Extract the [X, Y] coordinate from the center of the cell holding the provided text.  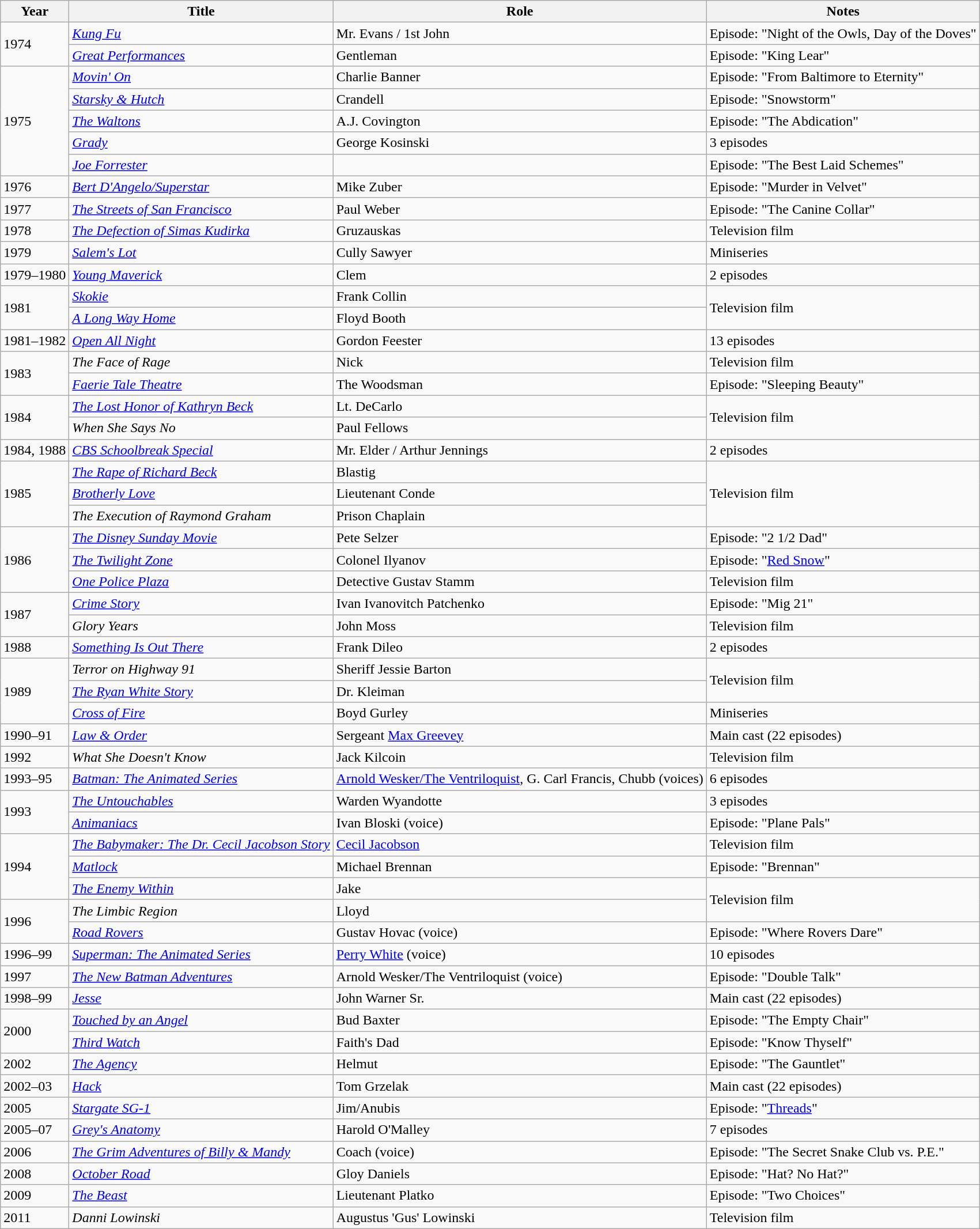
Episode: "Know Thyself" [843, 1042]
1993 [35, 812]
The Face of Rage [201, 362]
1996–99 [35, 954]
Lloyd [520, 910]
Nick [520, 362]
Great Performances [201, 55]
The Babymaker: The Dr. Cecil Jacobson Story [201, 845]
13 episodes [843, 341]
Kung Fu [201, 33]
Episode: "Murder in Velvet" [843, 187]
Touched by an Angel [201, 1020]
Cross of Fire [201, 713]
Starsky & Hutch [201, 99]
Gloy Daniels [520, 1174]
The Defection of Simas Kudirka [201, 230]
The Twilight Zone [201, 559]
Law & Order [201, 735]
Dr. Kleiman [520, 691]
Episode: "The Gauntlet" [843, 1064]
Cully Sawyer [520, 252]
1993–95 [35, 779]
Jesse [201, 999]
2006 [35, 1152]
1979–1980 [35, 275]
Episode: "Red Snow" [843, 559]
Charlie Banner [520, 77]
Joe Forrester [201, 165]
The Agency [201, 1064]
1975 [35, 121]
Crime Story [201, 603]
Frank Collin [520, 297]
The New Batman Adventures [201, 977]
Episode: "The Best Laid Schemes" [843, 165]
Prison Chaplain [520, 516]
Danni Lowinski [201, 1217]
Open All Night [201, 341]
1981–1982 [35, 341]
Episode: "Sleeping Beauty" [843, 384]
1989 [35, 691]
Episode: "Where Rovers Dare" [843, 932]
Mr. Evans / 1st John [520, 33]
Episode: "Brennan" [843, 867]
The Lost Honor of Kathryn Beck [201, 406]
The Enemy Within [201, 888]
1984, 1988 [35, 450]
The Waltons [201, 121]
Skokie [201, 297]
Jake [520, 888]
Sergeant Max Greevey [520, 735]
7 episodes [843, 1130]
Floyd Booth [520, 319]
The Streets of San Francisco [201, 209]
Terror on Highway 91 [201, 670]
1984 [35, 417]
6 episodes [843, 779]
Episode: "Snowstorm" [843, 99]
1997 [35, 977]
Third Watch [201, 1042]
Coach (voice) [520, 1152]
Episode: "Hat? No Hat?" [843, 1174]
Bud Baxter [520, 1020]
2002–03 [35, 1086]
Blastig [520, 472]
2008 [35, 1174]
1977 [35, 209]
2005–07 [35, 1130]
Faith's Dad [520, 1042]
Episode: "Threads" [843, 1108]
Ivan Ivanovitch Patchenko [520, 603]
The Limbic Region [201, 910]
Frank Dileo [520, 648]
The Disney Sunday Movie [201, 538]
What She Doesn't Know [201, 757]
Gordon Feester [520, 341]
Lieutenant Conde [520, 494]
Lieutenant Platko [520, 1196]
October Road [201, 1174]
Clem [520, 275]
1996 [35, 921]
Episode: "The Abdication" [843, 121]
Movin' On [201, 77]
Episode: "Night of the Owls, Day of the Doves" [843, 33]
Stargate SG-1 [201, 1108]
1985 [35, 494]
Boyd Gurley [520, 713]
2002 [35, 1064]
Bert D'Angelo/Superstar [201, 187]
1988 [35, 648]
Superman: The Animated Series [201, 954]
Title [201, 12]
Arnold Wesker/The Ventriloquist (voice) [520, 977]
Arnold Wesker/The Ventriloquist, G. Carl Francis, Chubb (voices) [520, 779]
2011 [35, 1217]
Episode: "The Empty Chair" [843, 1020]
Crandell [520, 99]
Hack [201, 1086]
Ivan Bloski (voice) [520, 823]
Tom Grzelak [520, 1086]
Colonel Ilyanov [520, 559]
1976 [35, 187]
Something Is Out There [201, 648]
Detective Gustav Stamm [520, 581]
Notes [843, 12]
Gruzauskas [520, 230]
1979 [35, 252]
Gentleman [520, 55]
Episode: "Mig 21" [843, 603]
Sheriff Jessie Barton [520, 670]
The Untouchables [201, 801]
Jim/Anubis [520, 1108]
Episode: "Two Choices" [843, 1196]
2005 [35, 1108]
A Long Way Home [201, 319]
One Police Plaza [201, 581]
The Execution of Raymond Graham [201, 516]
Perry White (voice) [520, 954]
John Warner Sr. [520, 999]
CBS Schoolbreak Special [201, 450]
1983 [35, 373]
Jack Kilcoin [520, 757]
George Kosinski [520, 143]
Brotherly Love [201, 494]
Episode: "2 1/2 Dad" [843, 538]
The Rape of Richard Beck [201, 472]
Cecil Jacobson [520, 845]
The Beast [201, 1196]
The Grim Adventures of Billy & Mandy [201, 1152]
1998–99 [35, 999]
1974 [35, 44]
Animaniacs [201, 823]
10 episodes [843, 954]
Mr. Elder / Arthur Jennings [520, 450]
1986 [35, 559]
Paul Fellows [520, 428]
Faerie Tale Theatre [201, 384]
1992 [35, 757]
Young Maverick [201, 275]
2000 [35, 1031]
Matlock [201, 867]
Pete Selzer [520, 538]
1990–91 [35, 735]
1978 [35, 230]
Warden Wyandotte [520, 801]
John Moss [520, 625]
1981 [35, 308]
When She Says No [201, 428]
Year [35, 12]
Mike Zuber [520, 187]
The Ryan White Story [201, 691]
Episode: "From Baltimore to Eternity" [843, 77]
Grady [201, 143]
1987 [35, 614]
Salem's Lot [201, 252]
Episode: "The Secret Snake Club vs. P.E." [843, 1152]
Glory Years [201, 625]
2009 [35, 1196]
Role [520, 12]
Lt. DeCarlo [520, 406]
Road Rovers [201, 932]
The Woodsman [520, 384]
Grey's Anatomy [201, 1130]
Batman: The Animated Series [201, 779]
Episode: "Double Talk" [843, 977]
Gustav Hovac (voice) [520, 932]
A.J. Covington [520, 121]
Episode: "The Canine Collar" [843, 209]
Augustus 'Gus' Lowinski [520, 1217]
1994 [35, 867]
Harold O'Malley [520, 1130]
Episode: "Plane Pals" [843, 823]
Michael Brennan [520, 867]
Paul Weber [520, 209]
Episode: "King Lear" [843, 55]
Helmut [520, 1064]
